Determine the [x, y] coordinate at the center of the cell enclosing the given text.  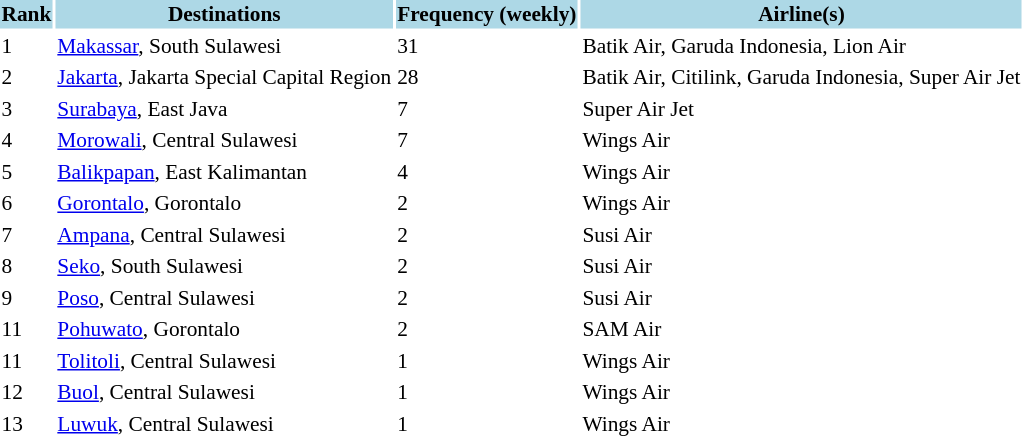
Jakarta, Jakarta Special Capital Region [224, 77]
Frequency (weekly) [487, 14]
5 [26, 172]
SAM Air [802, 329]
Balikpapan, East Kalimantan [224, 172]
Rank [26, 14]
12 [26, 392]
Morowali, Central Sulawesi [224, 140]
Destinations [224, 14]
Buol, Central Sulawesi [224, 392]
Ampana, Central Sulawesi [224, 234]
8 [26, 266]
Makassar, South Sulawesi [224, 46]
3 [26, 108]
Batik Air, Citilink, Garuda Indonesia, Super Air Jet [802, 77]
Seko, South Sulawesi [224, 266]
Tolitoli, Central Sulawesi [224, 360]
Gorontalo, Gorontalo [224, 203]
6 [26, 203]
9 [26, 298]
31 [487, 46]
Poso, Central Sulawesi [224, 298]
Super Air Jet [802, 108]
Batik Air, Garuda Indonesia, Lion Air [802, 46]
Surabaya, East Java [224, 108]
28 [487, 77]
Airline(s) [802, 14]
Pohuwato, Gorontalo [224, 329]
